Find where the given text appears and provide that cell's center as (x, y) coordinate. 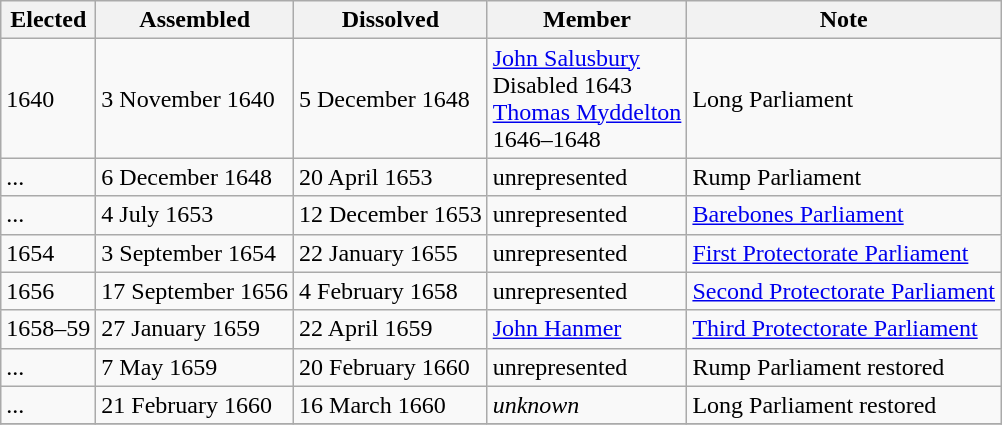
27 January 1659 (195, 329)
7 May 1659 (195, 367)
1658–59 (48, 329)
Second Protectorate Parliament (844, 291)
3 November 1640 (195, 98)
Note (844, 20)
Elected (48, 20)
21 February 1660 (195, 405)
1656 (48, 291)
20 February 1660 (391, 367)
Third Protectorate Parliament (844, 329)
1654 (48, 253)
4 July 1653 (195, 215)
First Protectorate Parliament (844, 253)
Rump Parliament restored (844, 367)
22 April 1659 (391, 329)
Long Parliament restored (844, 405)
16 March 1660 (391, 405)
unknown (587, 405)
Member (587, 20)
6 December 1648 (195, 177)
Rump Parliament (844, 177)
Assembled (195, 20)
John Hanmer (587, 329)
5 December 1648 (391, 98)
1640 (48, 98)
17 September 1656 (195, 291)
Barebones Parliament (844, 215)
4 February 1658 (391, 291)
12 December 1653 (391, 215)
Long Parliament (844, 98)
20 April 1653 (391, 177)
John Salusbury Disabled 1643 Thomas Myddelton 1646–1648 (587, 98)
Dissolved (391, 20)
22 January 1655 (391, 253)
3 September 1654 (195, 253)
